Extract the [X, Y] coordinate from the center of the cell holding the provided text.  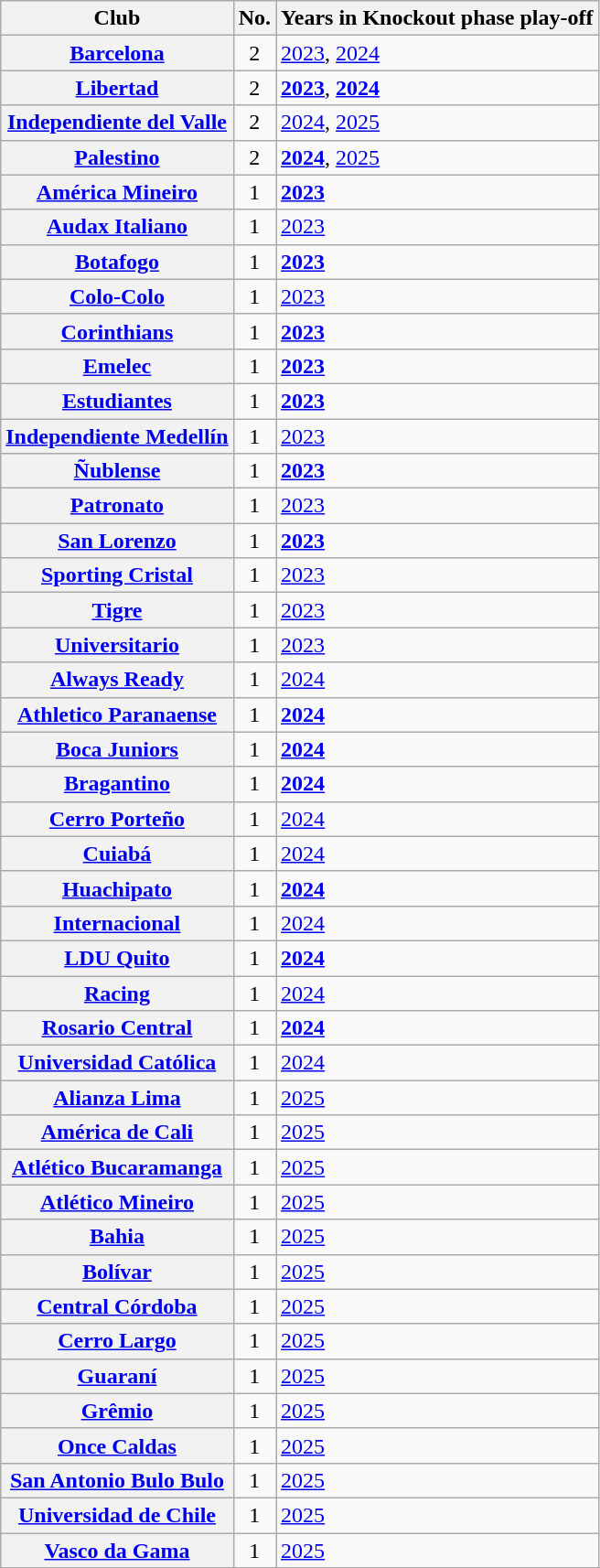
San Lorenzo [117, 541]
Club [117, 18]
Huachipato [117, 888]
Boca Juniors [117, 749]
América Mineiro [117, 192]
Cuiabá [117, 854]
Rosario Central [117, 1028]
Cerro Porteño [117, 819]
Atlético Bucaramanga [117, 1167]
Central Córdoba [117, 1306]
Years in Knockout phase play-off [437, 18]
Estudiantes [117, 401]
Ñublense [117, 471]
Universitario [117, 645]
Once Caldas [117, 1445]
Racing [117, 993]
Grêmio [117, 1411]
Audax Italiano [117, 227]
Corinthians [117, 331]
Cerro Largo [117, 1341]
Independiente del Valle [117, 123]
Internacional [117, 923]
Bahia [117, 1237]
No. [254, 18]
Libertad [117, 88]
América de Cali [117, 1133]
Emelec [117, 366]
Athletico Paranaense [117, 714]
Palestino [117, 157]
Barcelona [117, 53]
Alianza Lima [117, 1098]
Bragantino [117, 784]
Botafogo [117, 262]
Patronato [117, 506]
Colo-Colo [117, 296]
Guaraní [117, 1376]
LDU Quito [117, 958]
Atlético Mineiro [117, 1202]
Independiente Medellín [117, 436]
Vasco da Gama [117, 1551]
Always Ready [117, 680]
San Antonio Bulo Bulo [117, 1480]
Sporting Cristal [117, 575]
Universidad Católica [117, 1063]
Tigre [117, 610]
Bolívar [117, 1272]
Universidad de Chile [117, 1515]
